Identify which cell holds the provided text, then report its [x, y] central coordinate. 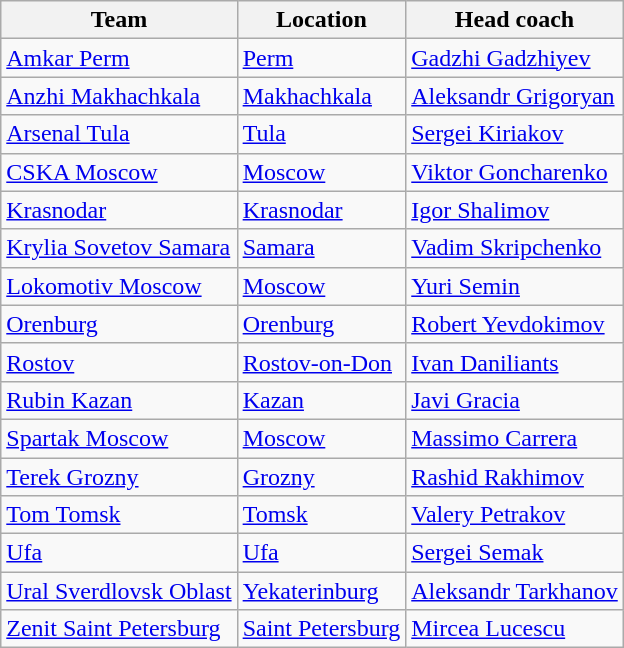
Terek Grozny [119, 477]
Massimo Carrera [515, 438]
Tom Tomsk [119, 515]
Grozny [322, 477]
Perm [322, 58]
Saint Petersburg [322, 629]
Viktor Goncharenko [515, 172]
Ural Sverdlovsk Oblast [119, 591]
Yuri Semin [515, 286]
Makhachkala [322, 96]
Krylia Sovetov Samara [119, 248]
Rostov [119, 362]
Ivan Daniliants [515, 362]
Sergei Semak [515, 553]
Anzhi Makhachkala [119, 96]
Samara [322, 248]
Tula [322, 134]
Javi Gracia [515, 400]
Team [119, 20]
Igor Shalimov [515, 210]
Valery Petrakov [515, 515]
Gadzhi Gadzhiyev [515, 58]
Aleksandr Tarkhanov [515, 591]
Kazan [322, 400]
Zenit Saint Petersburg [119, 629]
Yekaterinburg [322, 591]
Location [322, 20]
Spartak Moscow [119, 438]
Amkar Perm [119, 58]
Tomsk [322, 515]
Head coach [515, 20]
Rashid Rakhimov [515, 477]
Rubin Kazan [119, 400]
Mircea Lucescu [515, 629]
Rostov-on-Don [322, 362]
Lokomotiv Moscow [119, 286]
Arsenal Tula [119, 134]
Robert Yevdokimov [515, 324]
CSKA Moscow [119, 172]
Vadim Skripchenko [515, 248]
Sergei Kiriakov [515, 134]
Aleksandr Grigoryan [515, 96]
